Extract the (x, y) coordinate from the center of the cell holding the provided text.  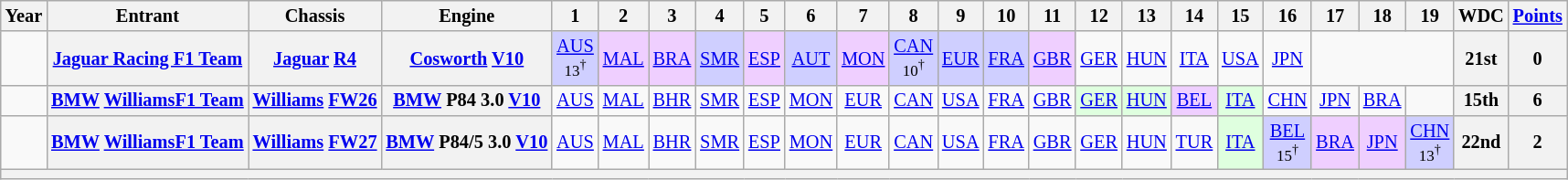
Williams FW26 (315, 101)
Cosworth V10 (466, 58)
Points (1538, 16)
AUT (811, 58)
BMW P84/5 3.0 V10 (466, 143)
Chassis (315, 16)
13 (1147, 16)
AUS13† (575, 58)
17 (1335, 16)
Year (24, 16)
16 (1288, 16)
BEL15† (1288, 143)
5 (764, 16)
CHN (1288, 101)
BEL (1194, 101)
CHN13† (1429, 143)
Engine (466, 16)
WDC (1481, 16)
10 (1005, 16)
11 (1053, 16)
3 (673, 16)
4 (720, 16)
19 (1429, 16)
Jaguar Racing F1 Team (147, 58)
TUR (1194, 143)
8 (914, 16)
15th (1481, 101)
7 (863, 16)
18 (1383, 16)
14 (1194, 16)
Jaguar R4 (315, 58)
15 (1240, 16)
12 (1098, 16)
1 (575, 16)
21st (1481, 58)
22nd (1481, 143)
Entrant (147, 16)
CAN10† (914, 58)
9 (960, 16)
BMW P84 3.0 V10 (466, 101)
Williams FW27 (315, 143)
0 (1538, 58)
